Scan for the cell matching the given text and deliver its [x, y] coordinate at center. 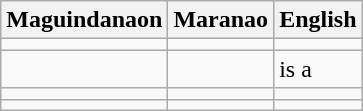
English [318, 20]
Maguindanaon [84, 20]
is a [318, 69]
Maranao [221, 20]
